For the text-containing cell, return its midpoint in (x, y) coordinate format. 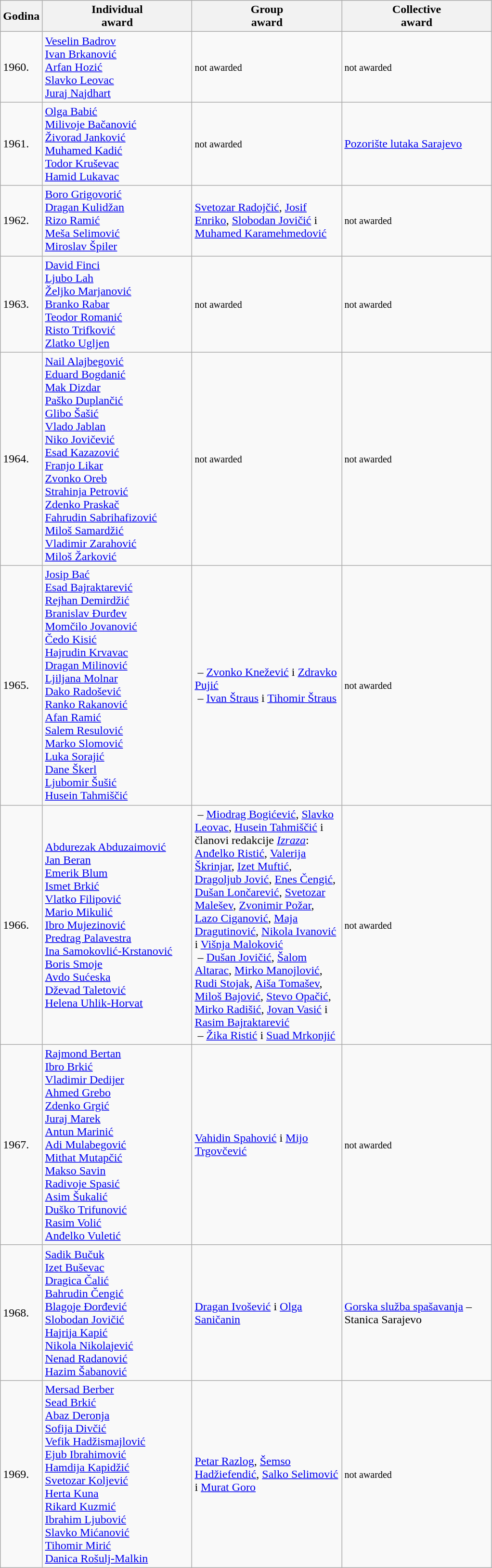
Gorska služba spašavanja – Stanica Sarajevo (417, 1312)
Olga BabićMilivoje BačanovićŽivorad JankovićMuhamed KadićTodor KruševacHamid Lukavac (117, 144)
Petar Razlog, Šemso Hadžiefendić, Salko Selimović i Murat Goro (267, 1474)
Svetozar Radojčić, Josif Enriko, Slobodan Jovičić i Muhamed Karamehmedović (267, 221)
David FinciLjubo LahŽeljko MarjanovićBranko RabarTeodor RomanićRisto TrifkovićZlatko Ugljen (117, 304)
1967. (21, 1145)
1961. (21, 144)
Groupaward (267, 16)
1960. (21, 67)
Individualaward (117, 16)
Godina (21, 16)
1962. (21, 221)
Boro GrigovorićDragan KulidžanRizo RamićMeša SelimovićMiroslav Špiler (117, 221)
Sadik BučukIzet BuševacDragica ČalićBahrudin ČengićBlagoje ĐorđevićSlobodan JovičićHajrija KapićNikola NikolajevićNenad RadanovićHazim Šabanović (117, 1312)
1968. (21, 1312)
Pozorište lutaka Sarajevo (417, 144)
1964. (21, 459)
Collectiveaward (417, 16)
Vahidin Spahović i Mijo Trgovčević (267, 1145)
1969. (21, 1474)
Veselin BadrovIvan BrkanovićArfan HozićSlavko LeovacJuraj Najdhart (117, 67)
1965. (21, 685)
Dragan Ivošević i Olga Saničanin (267, 1312)
– Zvonko Knežević i Zdravko Pujić – Ivan Štraus i Tihomir Štraus (267, 685)
1963. (21, 304)
1966. (21, 925)
